Search for the cell housing the specified text and yield its [X, Y] center coordinate. 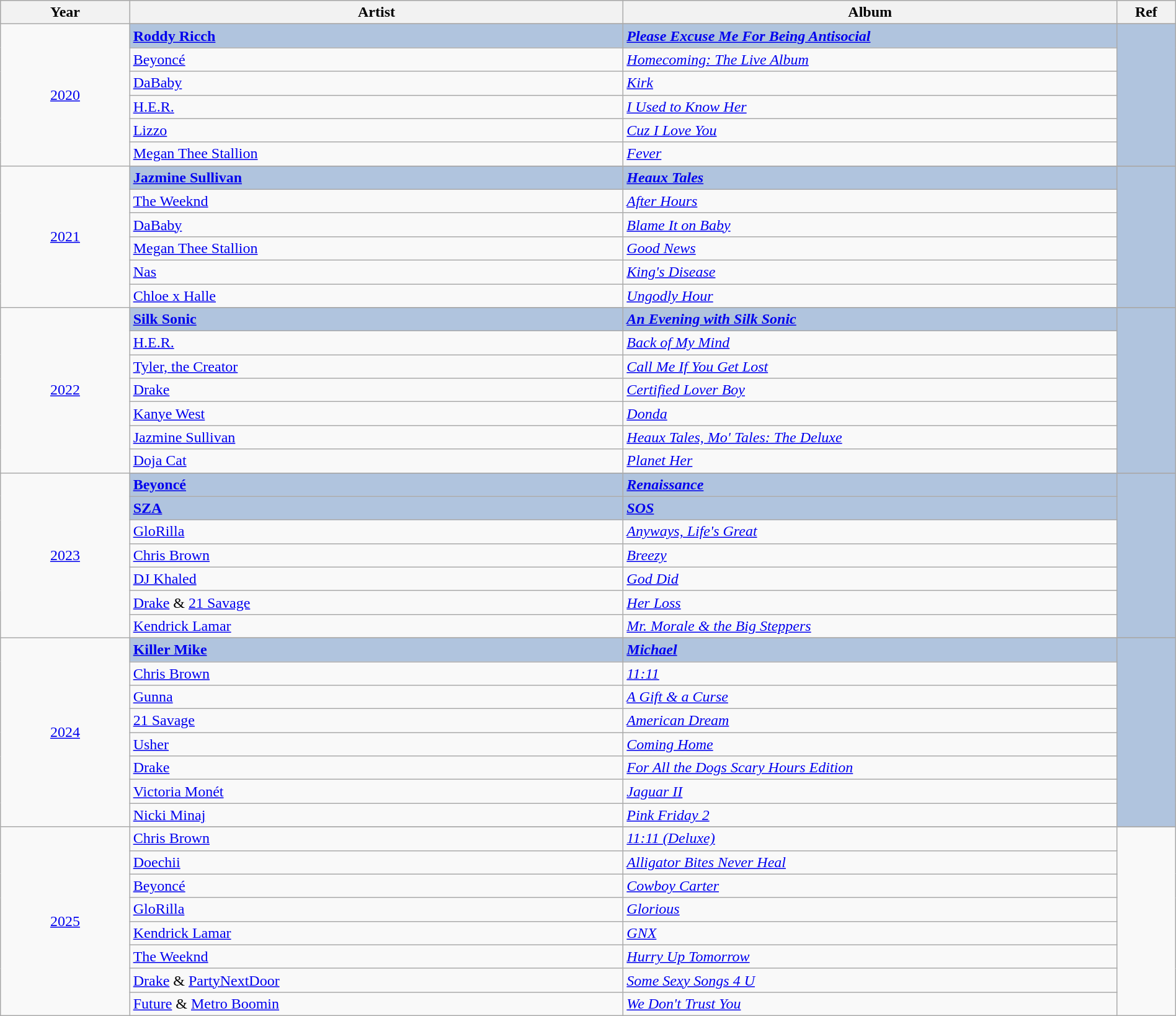
Homecoming: The Live Album [870, 60]
GNX [870, 933]
God Did [870, 579]
Cuz I Love You [870, 130]
Artist [376, 12]
I Used to Know Her [870, 107]
Nicki Minaj [376, 815]
Some Sexy Songs 4 U [870, 980]
Jaguar II [870, 791]
Good News [870, 248]
Cowboy Carter [870, 886]
Alligator Bites Never Heal [870, 862]
11:11 [870, 673]
After Hours [870, 201]
Silk Sonic [376, 319]
Ref [1146, 12]
Lizzo [376, 130]
Nas [376, 272]
Killer Mike [376, 649]
Donda [870, 414]
Fever [870, 154]
American Dream [870, 721]
King's Disease [870, 272]
Usher [376, 744]
Chloe x Halle [376, 296]
2021 [65, 236]
Michael [870, 649]
Gunna [376, 697]
We Don't Trust You [870, 1004]
Doja Cat [376, 461]
Pink Friday 2 [870, 815]
Please Excuse Me For Being Antisocial [870, 36]
Mr. Morale & the Big Steppers [870, 626]
2022 [65, 390]
Back of My Mind [870, 343]
Kanye West [376, 414]
Album [870, 12]
SZA [376, 508]
2024 [65, 732]
Her Loss [870, 602]
11:11 (Deluxe) [870, 839]
Victoria Monét [376, 791]
2020 [65, 95]
21 Savage [376, 721]
Anyways, Life's Great [870, 532]
An Evening with Silk Sonic [870, 319]
Coming Home [870, 744]
2025 [65, 921]
Doechii [376, 862]
Hurry Up Tomorrow [870, 956]
Planet Her [870, 461]
A Gift & a Curse [870, 697]
Heaux Tales, Mo' Tales: The Deluxe [870, 437]
Ungodly Hour [870, 296]
Drake & PartyNextDoor [376, 980]
SOS [870, 508]
Glorious [870, 909]
Heaux Tales [870, 177]
Blame It on Baby [870, 225]
Renaissance [870, 484]
DJ Khaled [376, 579]
Call Me If You Get Lost [870, 367]
Certified Lover Boy [870, 390]
2023 [65, 555]
Drake & 21 Savage [376, 602]
Year [65, 12]
Kirk [870, 83]
For All the Dogs Scary Hours Edition [870, 768]
Breezy [870, 555]
Future & Metro Boomin [376, 1004]
Roddy Ricch [376, 36]
Tyler, the Creator [376, 367]
